Search for the cell housing the specified text and yield its [X, Y] center coordinate. 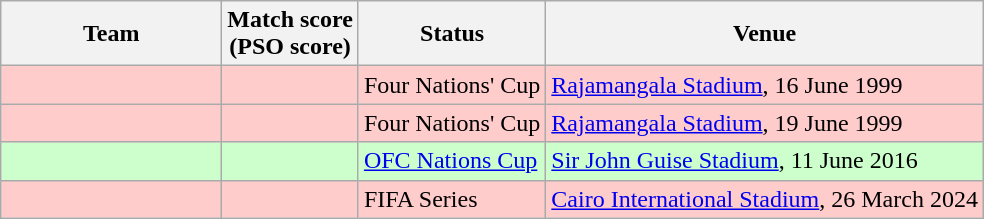
FIFA Series [452, 199]
Status [452, 34]
Sir John Guise Stadium, 11 June 2016 [765, 161]
Rajamangala Stadium, 19 June 1999 [765, 123]
Match score (PSO score) [290, 34]
Team [112, 34]
Cairo International Stadium, 26 March 2024 [765, 199]
Venue [765, 34]
OFC Nations Cup [452, 161]
Rajamangala Stadium, 16 June 1999 [765, 85]
